Extract the [X, Y] coordinate from the center of the cell holding the provided text.  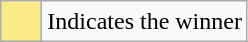
Indicates the winner [145, 22]
